Find where the given text appears and provide that cell's center as (x, y) coordinate. 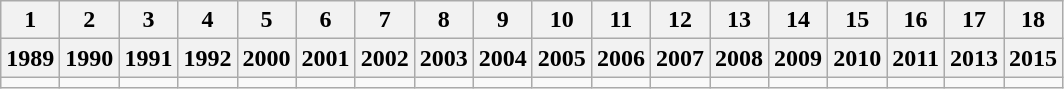
2010 (858, 58)
2005 (562, 58)
17 (974, 20)
16 (916, 20)
1991 (148, 58)
2008 (740, 58)
18 (1034, 20)
4 (208, 20)
14 (798, 20)
10 (562, 20)
2001 (326, 58)
1989 (30, 58)
1 (30, 20)
3 (148, 20)
2009 (798, 58)
2015 (1034, 58)
2003 (444, 58)
2004 (502, 58)
11 (620, 20)
2002 (384, 58)
13 (740, 20)
8 (444, 20)
2006 (620, 58)
2011 (916, 58)
12 (680, 20)
1990 (90, 58)
9 (502, 20)
7 (384, 20)
2 (90, 20)
15 (858, 20)
2000 (266, 58)
2007 (680, 58)
1992 (208, 58)
5 (266, 20)
2013 (974, 58)
6 (326, 20)
